Pinpoint the cell where the given text exists, returning its [x, y] midpoint coordinate. 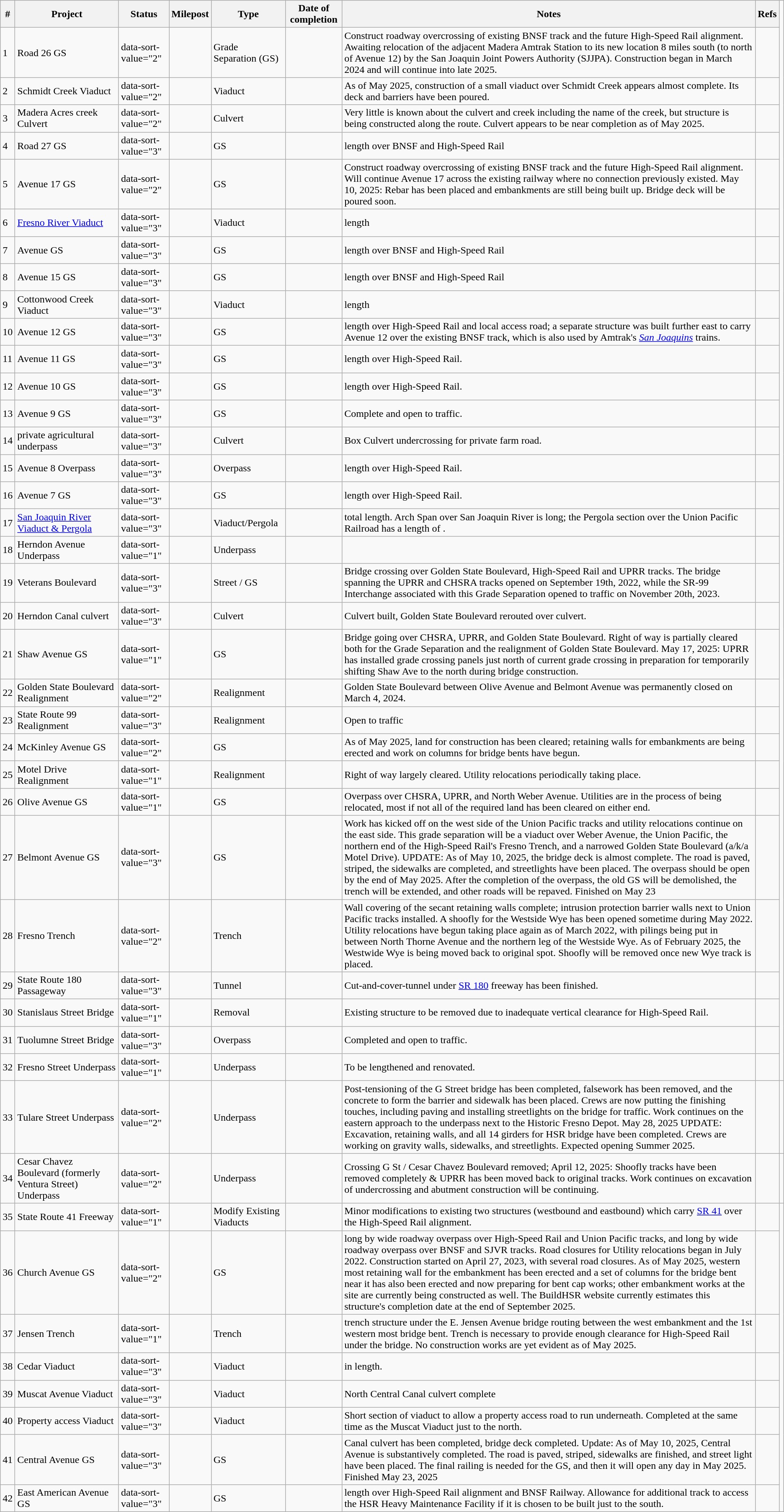
Milepost [190, 14]
Completed and open to traffic. [549, 1040]
Motel Drive Realignment [67, 774]
Project [67, 14]
25 [8, 774]
State Route 99 Realignment [67, 720]
17 [8, 523]
3 [8, 118]
36 [8, 1272]
18 [8, 550]
9 [8, 304]
Avenue 7 GS [67, 495]
23 [8, 720]
Avenue 17 GS [67, 184]
in length. [549, 1367]
Olive Avenue GS [67, 802]
Belmont Avenue GS [67, 857]
32 [8, 1067]
# [8, 14]
38 [8, 1367]
1 [8, 53]
Madera Acres creek Culvert [67, 118]
Grade Separation (GS) [248, 53]
Shaw Avenue GS [67, 654]
29 [8, 985]
Tuolumne Street Bridge [67, 1040]
Street / GS [248, 583]
Road 26 GS [67, 53]
20 [8, 616]
Avenue 9 GS [67, 414]
Muscat Avenue Viaduct [67, 1393]
8 [8, 277]
39 [8, 1393]
Viaduct/Pergola [248, 523]
Minor modifications to existing two structures (westbound and eastbound) which carry SR 41 over the High-Speed Rail alignment. [549, 1217]
Date of completion [314, 14]
Herndon Avenue Underpass [67, 550]
Box Culvert undercrossing for private farm road. [549, 441]
Road 27 GS [67, 146]
private agricultural underpass [67, 441]
4 [8, 146]
Fresno Street Underpass [67, 1067]
As of May 2025, construction of a small viaduct over Schmidt Creek appears almost complete. Its deck and barriers have been poured. [549, 91]
Culvert built, Golden State Boulevard rerouted over culvert. [549, 616]
Avenue 15 GS [67, 277]
Complete and open to traffic. [549, 414]
22 [8, 693]
15 [8, 468]
Removal [248, 1013]
2 [8, 91]
Right of way largely cleared. Utility relocations periodically taking place. [549, 774]
Veterans Boulevard [67, 583]
28 [8, 935]
Modify Existing Viaducts [248, 1217]
Property access Viaduct [67, 1421]
Status [144, 14]
Cesar Chavez Boulevard (formerly Ventura Street) Underpass [67, 1178]
Tulare Street Underpass [67, 1117]
total length. Arch Span over San Joaquin River is long; the Pergola section over the Union Pacific Railroad has a length of . [549, 523]
Fresno Trench [67, 935]
37 [8, 1334]
North Central Canal culvert complete [549, 1393]
To be lengthened and renovated. [549, 1067]
State Route 41 Freeway [67, 1217]
10 [8, 332]
Avenue 8 Overpass [67, 468]
7 [8, 250]
26 [8, 802]
33 [8, 1117]
12 [8, 386]
Cottonwood Creek Viaduct [67, 304]
Fresno River Viaduct [67, 223]
Stanislaus Street Bridge [67, 1013]
16 [8, 495]
Cedar Viaduct [67, 1367]
27 [8, 857]
5 [8, 184]
Schmidt Creek Viaduct [67, 91]
Golden State Boulevard Realignment [67, 693]
Existing structure to be removed due to inadequate vertical clearance for High-Speed Rail. [549, 1013]
40 [8, 1421]
19 [8, 583]
McKinley Avenue GS [67, 747]
Avenue 12 GS [67, 332]
Central Avenue GS [67, 1460]
11 [8, 359]
Short section of viaduct to allow a property access road to run underneath. Completed at the same time as the Muscat Viaduct just to the north. [549, 1421]
41 [8, 1460]
State Route 180 Passageway [67, 985]
Open to traffic [549, 720]
Tunnel [248, 985]
Avenue 11 GS [67, 359]
East American Avenue GS [67, 1498]
21 [8, 654]
Cut-and-cover-tunnel under SR 180 freeway has been finished. [549, 985]
34 [8, 1178]
Golden State Boulevard between Olive Avenue and Belmont Avenue was permanently closed on March 4, 2024. [549, 693]
Church Avenue GS [67, 1272]
35 [8, 1217]
13 [8, 414]
30 [8, 1013]
Herndon Canal culvert [67, 616]
14 [8, 441]
Jensen Trench [67, 1334]
San Joaquin River Viaduct & Pergola [67, 523]
6 [8, 223]
Refs [767, 14]
31 [8, 1040]
24 [8, 747]
Avenue 10 GS [67, 386]
Avenue GS [67, 250]
Notes [549, 14]
Type [248, 14]
42 [8, 1498]
